Scan for the cell matching the given text and deliver its (X, Y) coordinate at center. 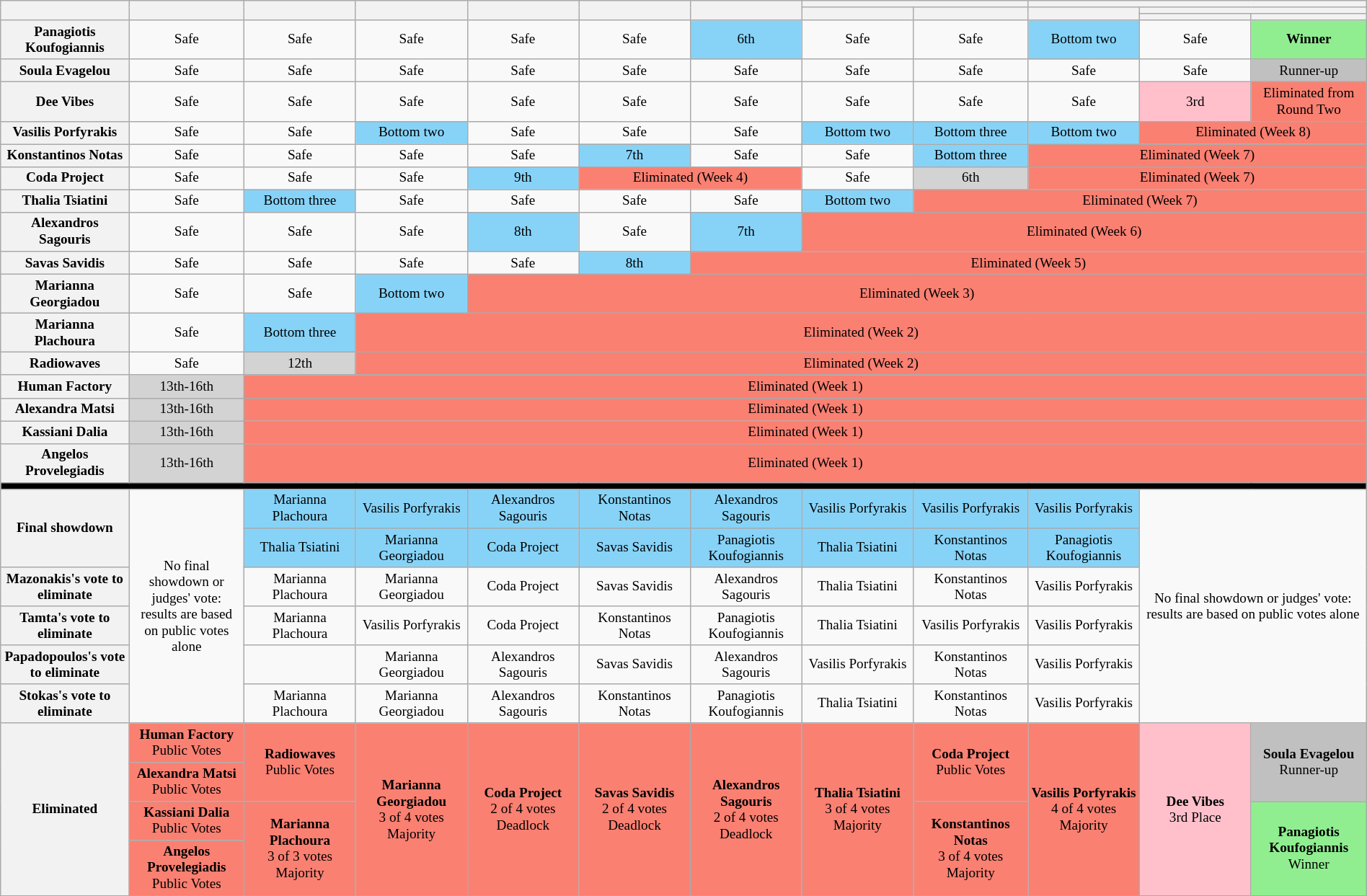
Coda Project 2 of 4 votes Deadlock (523, 809)
Marianna Georgiadou 3 of 4 votes Majority (411, 809)
Human Factory Public Votes (187, 742)
Eliminated from Round Two (1309, 102)
Angelos Provelegiadis (65, 463)
Kassiani Dalia Public Votes (187, 820)
Angelos Provelegiadis Public Votes (187, 868)
Marianna Plachoura 3 of 3 votes Majority (300, 848)
Eliminated (Week 4) (691, 178)
Eliminated (65, 809)
Eliminated (Week 3) (917, 293)
Alexandra Matsi (65, 409)
RadiowavesPublic Votes (300, 762)
Kassiani Dalia (65, 432)
Coda ProjectPublic Votes (970, 762)
Stokas's vote to eliminate (65, 704)
Panagiotis KoufogiannisWinner (1309, 848)
Tamta's vote to eliminate (65, 626)
Papadopoulos's vote to eliminate (65, 665)
Winner (1309, 40)
Runner-up (1309, 71)
Radiowaves (65, 364)
Human Factory (65, 386)
9th (523, 178)
Soula Evagelou (65, 71)
Eliminated (Week 8) (1253, 133)
Savas Savidis 2 of 4 votes Deadlock (634, 809)
Thalia Tsiatini 3 of 4 votes Majority (858, 809)
Mazonakis's vote to eliminate (65, 587)
Vasilis Porfyrakis 4 of 4 votes Majority (1084, 809)
3rd (1195, 102)
Eliminated (Week 5) (1028, 263)
Dee Vibes 3rd Place (1195, 809)
Alexandros Sagouris 2 of 4 votes Deadlock (746, 809)
Dee Vibes (65, 102)
Alexandra Matsi Public Votes (187, 781)
Konstantinos Notas 3 of 4 votes Majority (970, 848)
Eliminated (Week 6) (1084, 231)
Final showdown (65, 528)
12th (300, 364)
Soula EvagelouRunner-up (1309, 762)
